Capture the cell that displays the provided text and extract its [x, y] central coordinate. 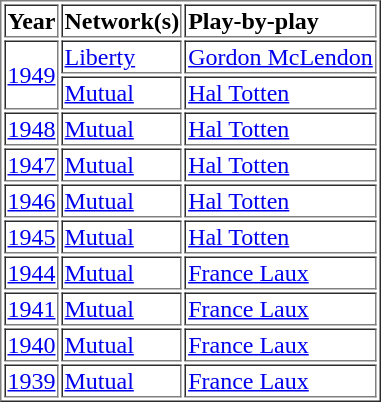
Gordon McLendon [280, 56]
1940 [31, 344]
Network(s) [122, 20]
1949 [31, 74]
1939 [31, 380]
1945 [31, 236]
1947 [31, 164]
1944 [31, 272]
Play-by-play [280, 20]
Year [31, 20]
Liberty [122, 56]
1941 [31, 308]
1946 [31, 200]
1948 [31, 128]
